Return [X, Y] of the center of cell containing provided text 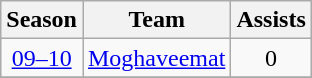
Team [156, 20]
Moghaveemat [156, 58]
Season [42, 20]
09–10 [42, 58]
Assists [271, 20]
0 [271, 58]
